Return (X, Y) of the center of cell containing provided text 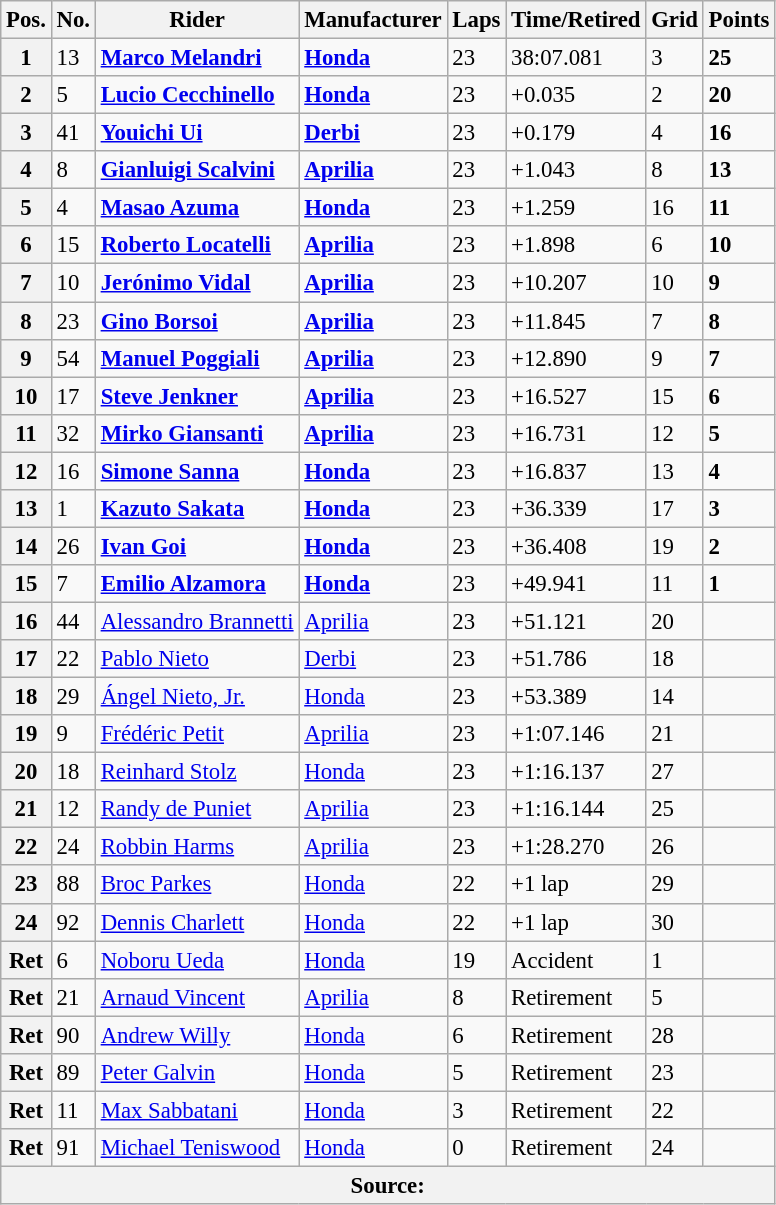
Emilio Alzamora (197, 584)
+16.837 (576, 471)
+51.786 (576, 659)
+0.179 (576, 133)
88 (73, 885)
Gianluigi Scalvini (197, 170)
+11.845 (576, 321)
+10.207 (576, 283)
Time/Retired (576, 20)
Source: (388, 1185)
Andrew Willy (197, 1035)
+49.941 (576, 584)
54 (73, 358)
Pos. (26, 20)
+1:16.137 (576, 772)
28 (674, 1035)
+16.527 (576, 396)
Roberto Locatelli (197, 245)
90 (73, 1035)
27 (674, 772)
38:07.081 (576, 58)
Points (738, 20)
Rider (197, 20)
Simone Sanna (197, 471)
Accident (576, 960)
Ivan Goi (197, 546)
Masao Azuma (197, 208)
+0.035 (576, 95)
+12.890 (576, 358)
+1.259 (576, 208)
Steve Jenkner (197, 396)
Pablo Nieto (197, 659)
32 (73, 433)
Frédéric Petit (197, 734)
Jerónimo Vidal (197, 283)
Max Sabbatani (197, 1110)
No. (73, 20)
Kazuto Sakata (197, 509)
+36.339 (576, 509)
0 (476, 1148)
+16.731 (576, 433)
41 (73, 133)
+51.121 (576, 621)
Michael Teniswood (197, 1148)
Ángel Nieto, Jr. (197, 697)
+1.898 (576, 245)
Robbin Harms (197, 847)
+1:28.270 (576, 847)
Mirko Giansanti (197, 433)
Gino Borsoi (197, 321)
+1.043 (576, 170)
Randy de Puniet (197, 809)
Noboru Ueda (197, 960)
Grid (674, 20)
+53.389 (576, 697)
+36.408 (576, 546)
+1:16.144 (576, 809)
92 (73, 922)
44 (73, 621)
Manufacturer (373, 20)
Peter Galvin (197, 1073)
+1:07.146 (576, 734)
Marco Melandri (197, 58)
Arnaud Vincent (197, 997)
Dennis Charlett (197, 922)
Lucio Cecchinello (197, 95)
Laps (476, 20)
Broc Parkes (197, 885)
30 (674, 922)
Manuel Poggiali (197, 358)
Reinhard Stolz (197, 772)
91 (73, 1148)
Youichi Ui (197, 133)
Alessandro Brannetti (197, 621)
89 (73, 1073)
